Determine the (X, Y) coordinate at the center of the cell enclosing the given text.  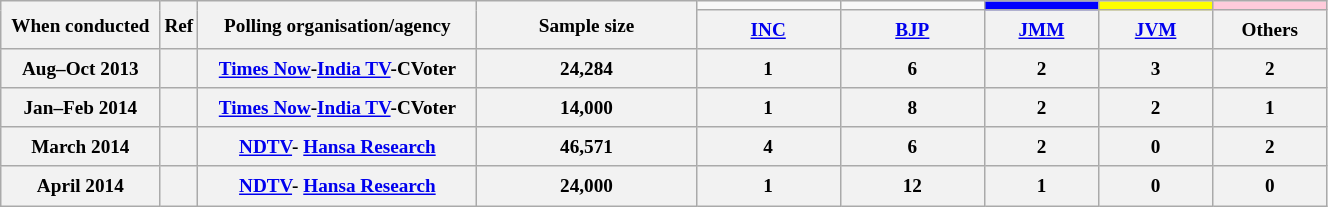
8 (912, 108)
Ref (179, 25)
April 2014 (80, 186)
Sample size (586, 25)
24,284 (586, 68)
JVM (1156, 30)
4 (768, 146)
JMM (1041, 30)
When conducted (80, 25)
24,000 (586, 186)
INC (768, 30)
14,000 (586, 108)
Aug–Oct 2013 (80, 68)
12 (912, 186)
Polling organisation/agency (338, 25)
46,571 (586, 146)
Others (1270, 30)
BJP (912, 30)
3 (1156, 68)
March 2014 (80, 146)
Jan–Feb 2014 (80, 108)
